Detect which cell encompasses the target text, then output its (x, y) center coordinate. 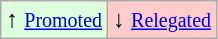
↓ Relegated (162, 20)
↑ Promoted (54, 20)
